Pinpoint the cell where the given text exists, returning its (X, Y) midpoint coordinate. 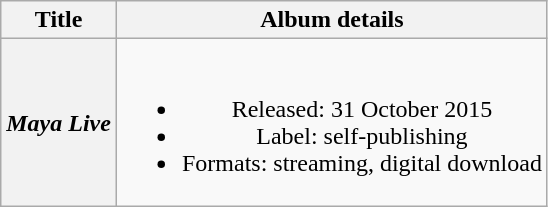
Released: 31 October 2015Label: self-publishingFormats: streaming, digital download (332, 122)
Title (59, 20)
Album details (332, 20)
Maya Live (59, 122)
